From the cell containing the given text, extract its center point as (x, y) coordinate. 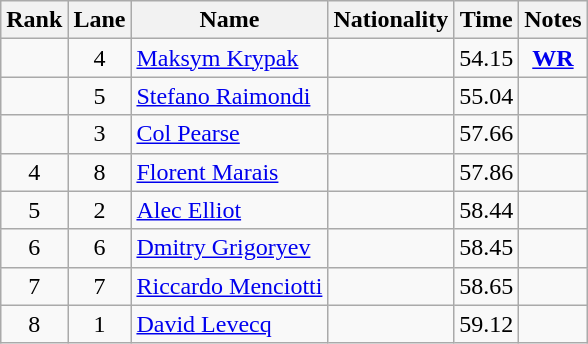
3 (100, 134)
Alec Elliot (230, 210)
Notes (553, 20)
Time (486, 20)
Rank (34, 20)
Riccardo Menciotti (230, 286)
WR (553, 58)
2 (100, 210)
58.44 (486, 210)
Nationality (391, 20)
David Levecq (230, 324)
Maksym Krypak (230, 58)
Florent Marais (230, 172)
57.86 (486, 172)
Stefano Raimondi (230, 96)
Dmitry Grigoryev (230, 248)
Col Pearse (230, 134)
57.66 (486, 134)
58.45 (486, 248)
54.15 (486, 58)
Name (230, 20)
55.04 (486, 96)
59.12 (486, 324)
Lane (100, 20)
1 (100, 324)
58.65 (486, 286)
